Capture the cell that displays the provided text and extract its [x, y] central coordinate. 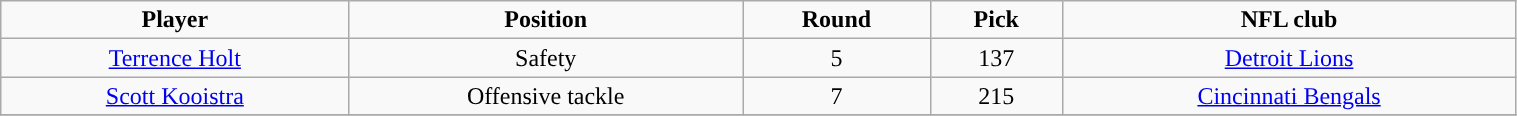
Pick [996, 20]
7 [837, 96]
215 [996, 96]
Player [175, 20]
NFL club [1289, 20]
Safety [546, 58]
Round [837, 20]
Position [546, 20]
Offensive tackle [546, 96]
Cincinnati Bengals [1289, 96]
137 [996, 58]
Scott Kooistra [175, 96]
Terrence Holt [175, 58]
5 [837, 58]
Detroit Lions [1289, 58]
